Return the [X, Y] coordinate for the center point of the cell that contains the specified text.  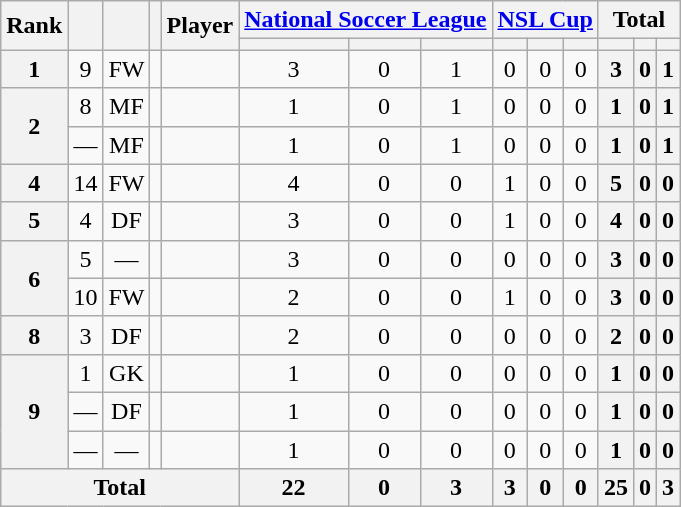
GK [126, 373]
10 [86, 297]
National Soccer League [366, 20]
Player [200, 26]
NSL Cup [545, 20]
22 [294, 488]
14 [86, 183]
Rank [34, 26]
6 [34, 278]
25 [616, 488]
